Scan for the cell matching the given text and deliver its (x, y) coordinate at center. 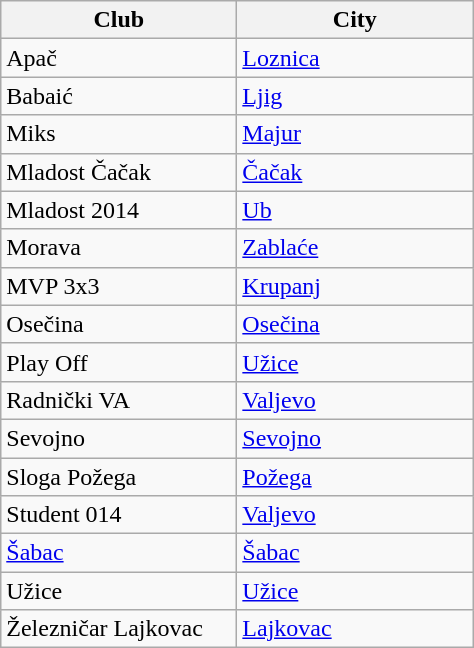
Miks (119, 134)
Lajkovac (355, 629)
Play Off (119, 362)
Zablaće (355, 248)
Mladost 2014 (119, 210)
Mladost Čačak (119, 172)
Radnički VA (119, 400)
Majur (355, 134)
Apač (119, 58)
Club (119, 20)
Sloga Požega (119, 477)
Ub (355, 210)
Krupanj (355, 286)
Požega (355, 477)
Student 014 (119, 515)
City (355, 20)
Čačak (355, 172)
MVP 3x3 (119, 286)
Babaić (119, 96)
Morava (119, 248)
Ljig (355, 96)
Loznica (355, 58)
Železničar Lajkovac (119, 629)
